Capture the cell that displays the provided text and extract its [x, y] central coordinate. 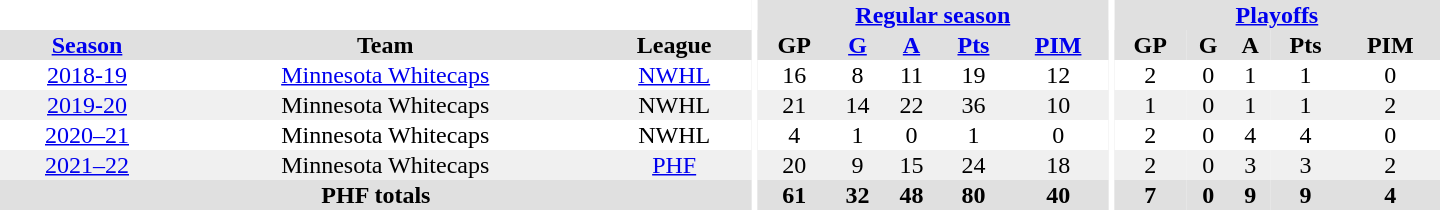
Playoffs [1277, 15]
2021–22 [87, 165]
36 [973, 105]
24 [973, 165]
Season [87, 45]
14 [857, 105]
21 [794, 105]
15 [911, 165]
12 [1058, 75]
20 [794, 165]
8 [857, 75]
PHF [674, 165]
16 [794, 75]
2020–21 [87, 135]
19 [973, 75]
Regular season [933, 15]
League [674, 45]
2018-19 [87, 75]
80 [973, 195]
48 [911, 195]
40 [1058, 195]
2019-20 [87, 105]
11 [911, 75]
PHF totals [376, 195]
32 [857, 195]
61 [794, 195]
18 [1058, 165]
Team [385, 45]
7 [1150, 195]
10 [1058, 105]
22 [911, 105]
